Locate the cell with the specified text and output its (X, Y) center coordinate. 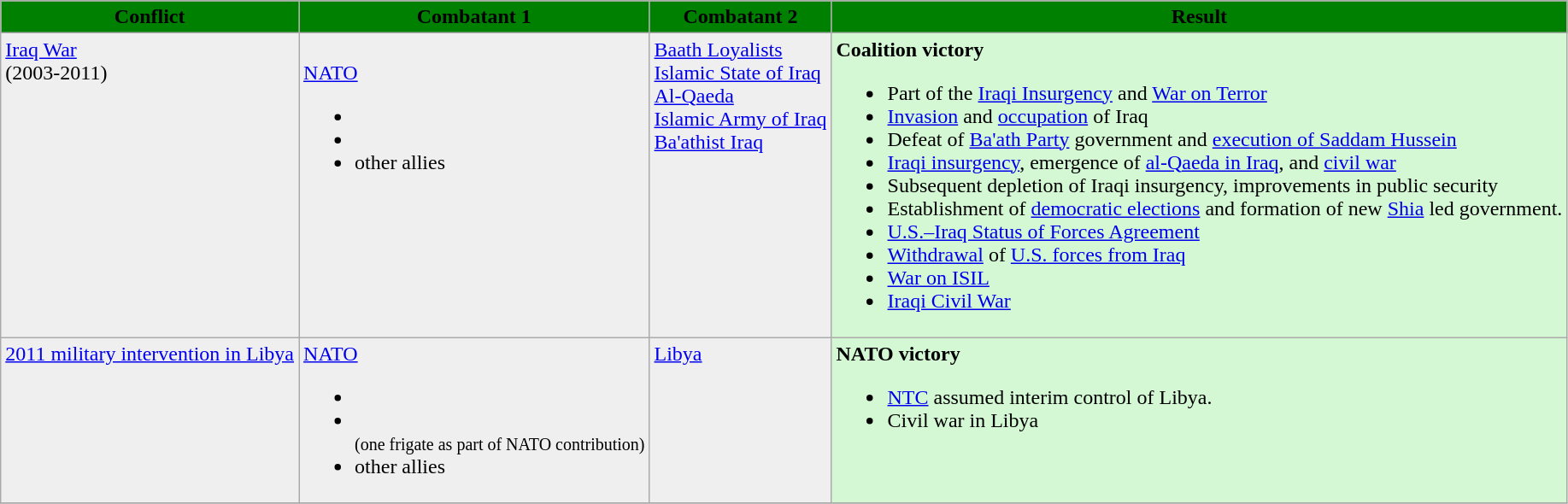
2011 military intervention in Libya (150, 420)
NATOother allies (474, 185)
Iraq War(2003-2011) (150, 185)
NATO(one frigate as part of NATO contribution)other allies (474, 420)
Conflict (150, 17)
Result (1200, 17)
Combatant 1 (474, 17)
Combatant 2 (740, 17)
NATO victoryNTC assumed interim control of Libya.Civil war in Libya (1200, 420)
Baath Loyalists Islamic State of Iraq Al-Qaeda Islamic Army of Iraq Ba'athist Iraq (740, 185)
Libya (740, 420)
